Scan for the cell matching the given text and deliver its [x, y] coordinate at center. 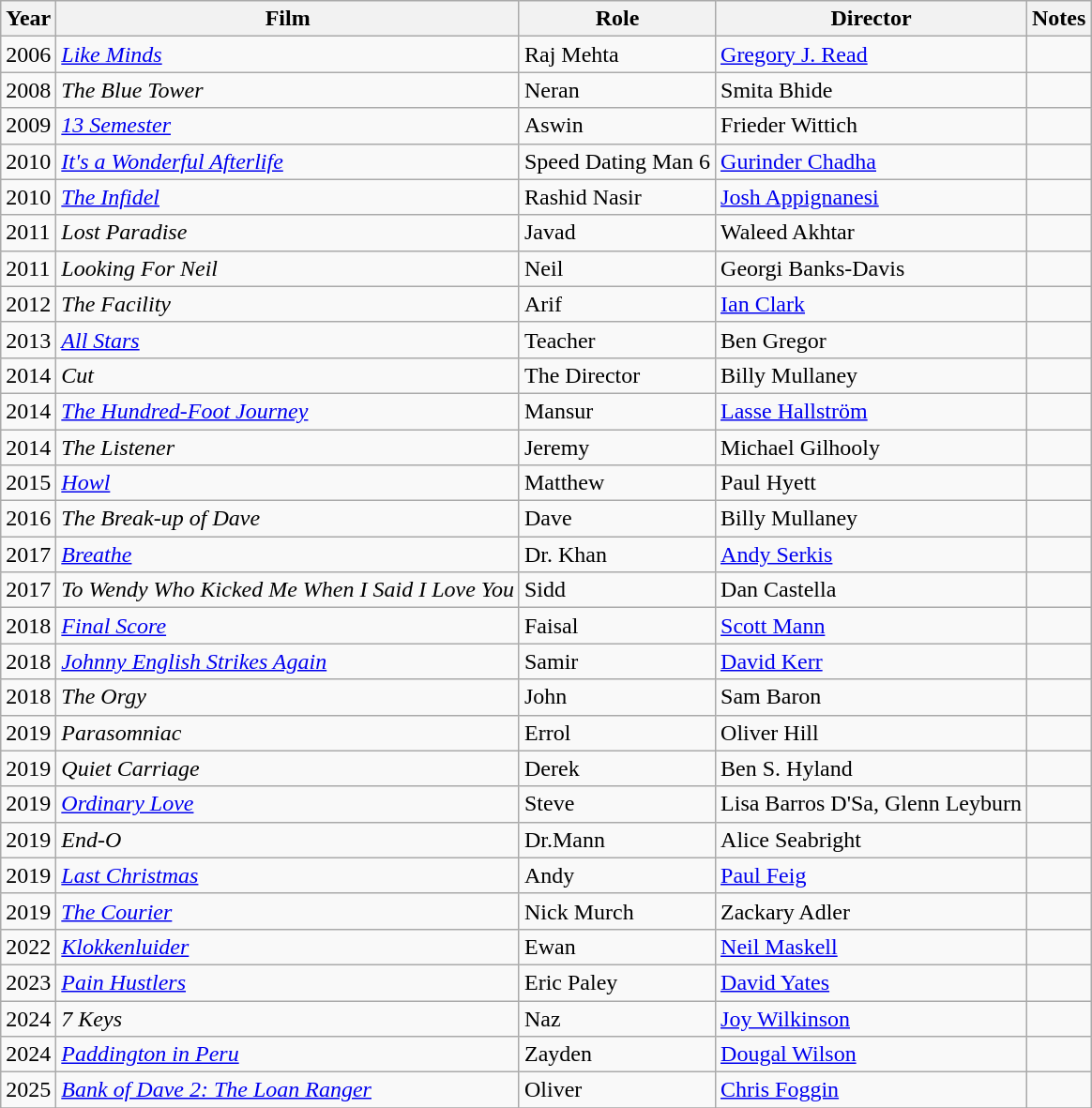
Looking For Neil [288, 268]
The Courier [288, 911]
Samir [617, 661]
Lisa Barros D'Sa, Glenn Leyburn [872, 804]
Matthew [617, 483]
Neran [617, 90]
Johnny English Strikes Again [288, 661]
Like Minds [288, 54]
Speed Dating Man 6 [617, 161]
The Facility [288, 304]
Role [617, 19]
Dougal Wilson [872, 1055]
Paul Hyett [872, 483]
Javad [617, 233]
2012 [28, 304]
The Director [617, 375]
To Wendy Who Kicked Me When I Said I Love You [288, 590]
Quiet Carriage [288, 768]
Joy Wilkinson [872, 1018]
2006 [28, 54]
Neil [617, 268]
Waleed Akhtar [872, 233]
Howl [288, 483]
2022 [28, 947]
End-O [288, 840]
2023 [28, 982]
Andy Serkis [872, 554]
Ben Gregor [872, 340]
Georgi Banks-Davis [872, 268]
Notes [1059, 19]
7 Keys [288, 1018]
Ewan [617, 947]
Aswin [617, 126]
Dan Castella [872, 590]
The Orgy [288, 697]
Film [288, 19]
All Stars [288, 340]
Andy [617, 875]
It's a Wonderful Afterlife [288, 161]
Sidd [617, 590]
Oliver [617, 1090]
Jeremy [617, 448]
Director [872, 19]
2016 [28, 519]
Rashid Nasir [617, 197]
2009 [28, 126]
2015 [28, 483]
Steve [617, 804]
Eric Paley [617, 982]
Arif [617, 304]
Mansur [617, 411]
The Listener [288, 448]
The Hundred-Foot Journey [288, 411]
Lasse Hallström [872, 411]
David Yates [872, 982]
Derek [617, 768]
Pain Hustlers [288, 982]
Gurinder Chadha [872, 161]
David Kerr [872, 661]
Zayden [617, 1055]
Chris Foggin [872, 1090]
Dave [617, 519]
Smita Bhide [872, 90]
The Infidel [288, 197]
Final Score [288, 626]
Last Christmas [288, 875]
Scott Mann [872, 626]
Faisal [617, 626]
The Blue Tower [288, 90]
2008 [28, 90]
Ordinary Love [288, 804]
Bank of Dave 2: The Loan Ranger [288, 1090]
2013 [28, 340]
Parasomniac [288, 733]
Errol [617, 733]
Raj Mehta [617, 54]
Paul Feig [872, 875]
Nick Murch [617, 911]
Gregory J. Read [872, 54]
John [617, 697]
The Break-up of Dave [288, 519]
Michael Gilhooly [872, 448]
Oliver Hill [872, 733]
Ian Clark [872, 304]
Neil Maskell [872, 947]
2025 [28, 1090]
Alice Seabright [872, 840]
Cut [288, 375]
Klokkenluider [288, 947]
Dr.Mann [617, 840]
Ben S. Hyland [872, 768]
13 Semester [288, 126]
Frieder Wittich [872, 126]
Josh Appignanesi [872, 197]
Teacher [617, 340]
Zackary Adler [872, 911]
Sam Baron [872, 697]
Paddington in Peru [288, 1055]
Dr. Khan [617, 554]
Naz [617, 1018]
Year [28, 19]
Breathe [288, 554]
Lost Paradise [288, 233]
